Find where the given text appears and provide that cell's center as [X, Y] coordinate. 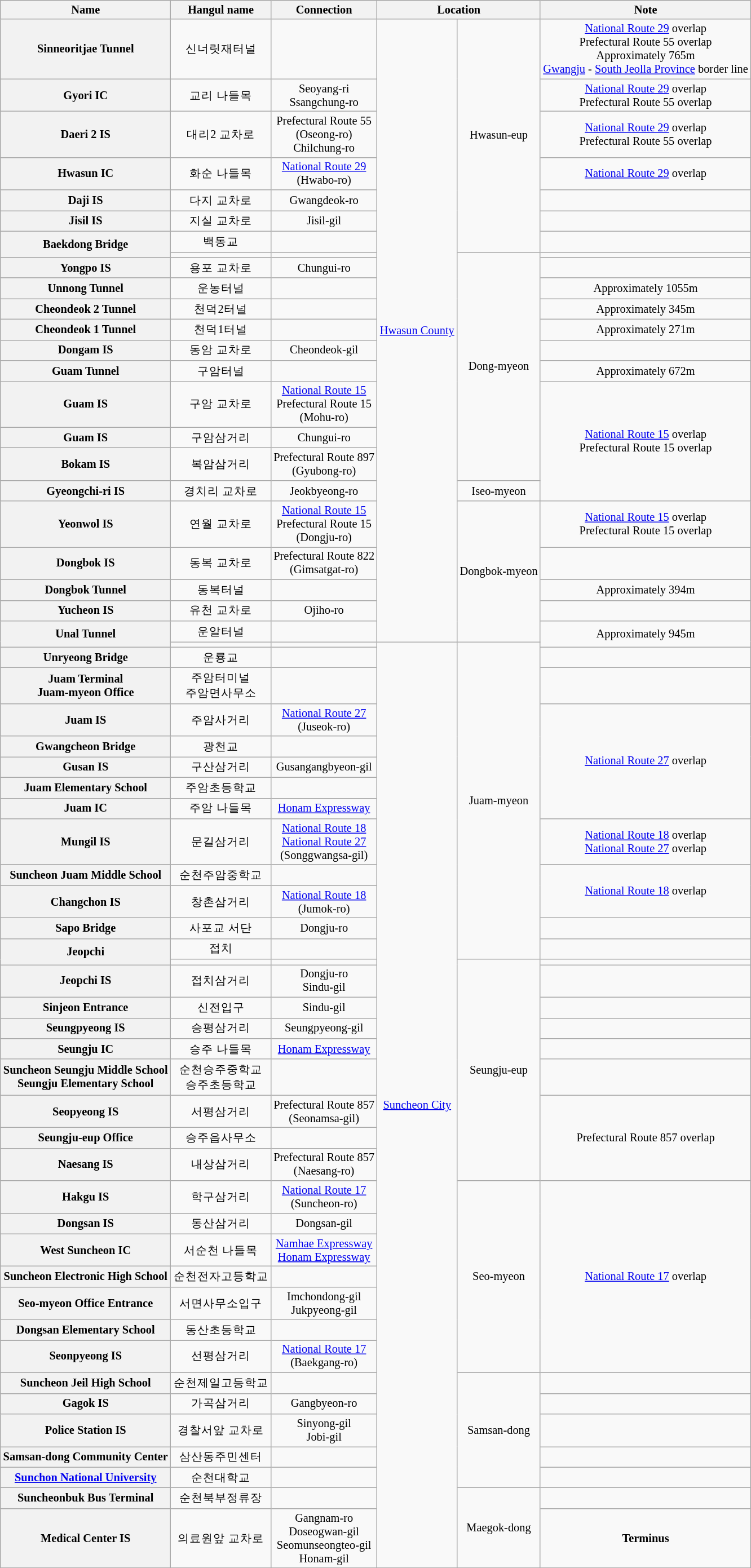
학구삼거리 [221, 1197]
서순천 나들목 [221, 1250]
승주읍사무소 [221, 1137]
Prefectural Route 55(Oseong-ro)Chilchung-ro [324, 134]
Gusan IS [86, 767]
Dongsan IS [86, 1223]
Suncheon City [417, 1105]
대리2 교차로 [221, 134]
Gangnam-roDoseogwan-gilSeomunseongteo-gilHonam-gil [324, 1538]
Note [645, 10]
National Route 15Prefectural Route 15(Mohu-ro) [324, 404]
서평삼거리 [221, 1111]
복암삼거리 [221, 464]
주암초등학교 [221, 788]
Iseo-myeon [499, 490]
Juam TerminalJuam-myeon Office [86, 685]
West Suncheon IC [86, 1250]
가곡삼거리 [221, 1403]
신너릿재터널 [221, 49]
경치리 교차로 [221, 490]
National Route 15Prefectural Route 15(Dongju-ro) [324, 524]
Imchondong-gilJukpyeong-gil [324, 1303]
Gwangcheon Bridge [86, 746]
Mungil IS [86, 841]
Dongsan-gil [324, 1223]
Daeri 2 IS [86, 134]
Approximately 1055m [645, 289]
National Route 17 overlap [645, 1277]
Gwangdeok-ro [324, 201]
Yeonwol IS [86, 524]
Yucheon IS [86, 611]
유천 교차로 [221, 611]
Juam IC [86, 808]
Sindu-gil [324, 1008]
Yongpo IS [86, 267]
National Route 18 overlapNational Route 27 overlap [645, 841]
Dongju-ro [324, 928]
Hwasun County [417, 330]
의료원앞 교차로 [221, 1538]
구암터널 [221, 371]
Naesang IS [86, 1164]
Sapo Bridge [86, 928]
National Route 27 overlap [645, 761]
Maegok-dong [499, 1527]
Seungju-eup [499, 1070]
Samsan-dong [499, 1430]
경찰서앞 교차로 [221, 1430]
내상삼거리 [221, 1164]
구산삼거리 [221, 767]
사포교 서단 [221, 928]
Unnong Tunnel [86, 289]
주암터미널주암면사무소 [221, 685]
선평삼거리 [221, 1356]
구암 교차로 [221, 404]
순천북부정류장 [221, 1498]
Approximately 672m [645, 371]
Jisil IS [86, 221]
Hangul name [221, 10]
Prefectural Route 897 (Gyubong-ro) [324, 464]
Prefectural Route 857(Naesang-ro) [324, 1164]
Unal Tunnel [86, 634]
Hwasun-eup [499, 135]
Gagok IS [86, 1403]
Unryeong Bridge [86, 657]
Prefectural Route 857(Seonamsa-gil) [324, 1111]
Approximately 394m [645, 590]
광천교 [221, 746]
동복터널 [221, 590]
동암 교차로 [221, 351]
지실 교차로 [221, 221]
Cheondeok 2 Tunnel [86, 309]
Daji IS [86, 201]
Jeopchi IS [86, 981]
Jeopchi [86, 951]
Sunchon National University [86, 1478]
순천전자고등학교 [221, 1276]
Seungpyeong IS [86, 1028]
Hakgu IS [86, 1197]
Dongbok IS [86, 563]
Dongam IS [86, 351]
Connection [324, 10]
주암 나들목 [221, 808]
National Route 18National Route 27(Songgwangsa-gil) [324, 841]
Seungpyeong-gil [324, 1028]
동복 교차로 [221, 563]
Gyeongchi-ri IS [86, 490]
다지 교차로 [221, 201]
Approximately 945m [645, 634]
Police Station IS [86, 1430]
Suncheon Electronic High School [86, 1276]
National Route 17(Suncheon-ro) [324, 1197]
National Route 18(Jumok-ro) [324, 902]
Hwasun IC [86, 174]
접치삼거리 [221, 981]
Ojiho-ro [324, 611]
용포 교차로 [221, 267]
Seopyeong IS [86, 1111]
주암사거리 [221, 720]
Prefectural Route 857 overlap [645, 1138]
National Route 18 overlap [645, 891]
Juam Elementary School [86, 788]
접치 [221, 949]
Terminus [645, 1538]
교리 나들목 [221, 95]
문길삼거리 [221, 841]
Gusangangbyeon-gil [324, 767]
Suncheon Jeil High School [86, 1383]
Prefectural Route 822 (Gimsatgat-ro) [324, 563]
Seungju IC [86, 1048]
삼산동주민센터 [221, 1456]
천덕1터널 [221, 329]
Seoyang-riSsangchung-ro [324, 95]
신전입구 [221, 1008]
운알터널 [221, 631]
National Route 27(Juseok-ro) [324, 720]
Juam-myeon [499, 800]
Sinneoritjae Tunnel [86, 49]
Gyori IC [86, 95]
Name [86, 10]
Samsan-dong Community Center [86, 1456]
Seo-myeon [499, 1277]
Jeokbyeong-ro [324, 490]
Seo-myeon Office Entrance [86, 1303]
Dongju-roSindu-gil [324, 981]
동산초등학교 [221, 1330]
Juam IS [86, 720]
Cheondeok 1 Tunnel [86, 329]
National Route 29(Hwabo-ro) [324, 174]
Sinjeon Entrance [86, 1008]
순천제일고등학교 [221, 1383]
Namhae ExpresswayHonam Expressway [324, 1250]
창촌삼거리 [221, 902]
Cheondeok-gil [324, 351]
운농터널 [221, 289]
Approximately 271m [645, 329]
구암삼거리 [221, 437]
Sinyong-gilJobi-gil [324, 1430]
승평삼거리 [221, 1028]
천덕2터널 [221, 309]
Suncheon Seungju Middle SchoolSeungju Elementary School [86, 1077]
서면사무소입구 [221, 1303]
Seungju-eup Office [86, 1137]
National Route 29 overlap [645, 174]
운룡교 [221, 657]
Location [459, 10]
Jisil-gil [324, 221]
National Route 29 overlapPrefectural Route 55 overlapApproximately 765mGwangju - South Jeolla Province border line [645, 49]
순천승주중학교승주초등학교 [221, 1077]
Changchon IS [86, 902]
Seonpyeong IS [86, 1356]
Medical Center IS [86, 1538]
Bokam IS [86, 464]
순천대학교 [221, 1478]
Suncheonbuk Bus Terminal [86, 1498]
연월 교차로 [221, 524]
National Route 17(Baekgang-ro) [324, 1356]
순천주암중학교 [221, 875]
Dong-myeon [499, 366]
백동교 [221, 241]
Approximately 345m [645, 309]
승주 나들목 [221, 1048]
화순 나들목 [221, 174]
동산삼거리 [221, 1223]
Dongsan Elementary School [86, 1330]
Suncheon Juam Middle School [86, 875]
Gangbyeon-ro [324, 1403]
Guam Tunnel [86, 371]
Baekdong Bridge [86, 244]
Dongbok Tunnel [86, 590]
Dongbok-myeon [499, 572]
